Search for the cell housing the specified text and yield its (X, Y) center coordinate. 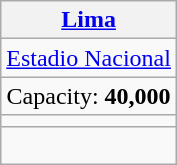
Capacity: 40,000 (89, 96)
Lima (89, 20)
Estadio Nacional (89, 58)
